Capture the cell that displays the provided text and extract its [x, y] central coordinate. 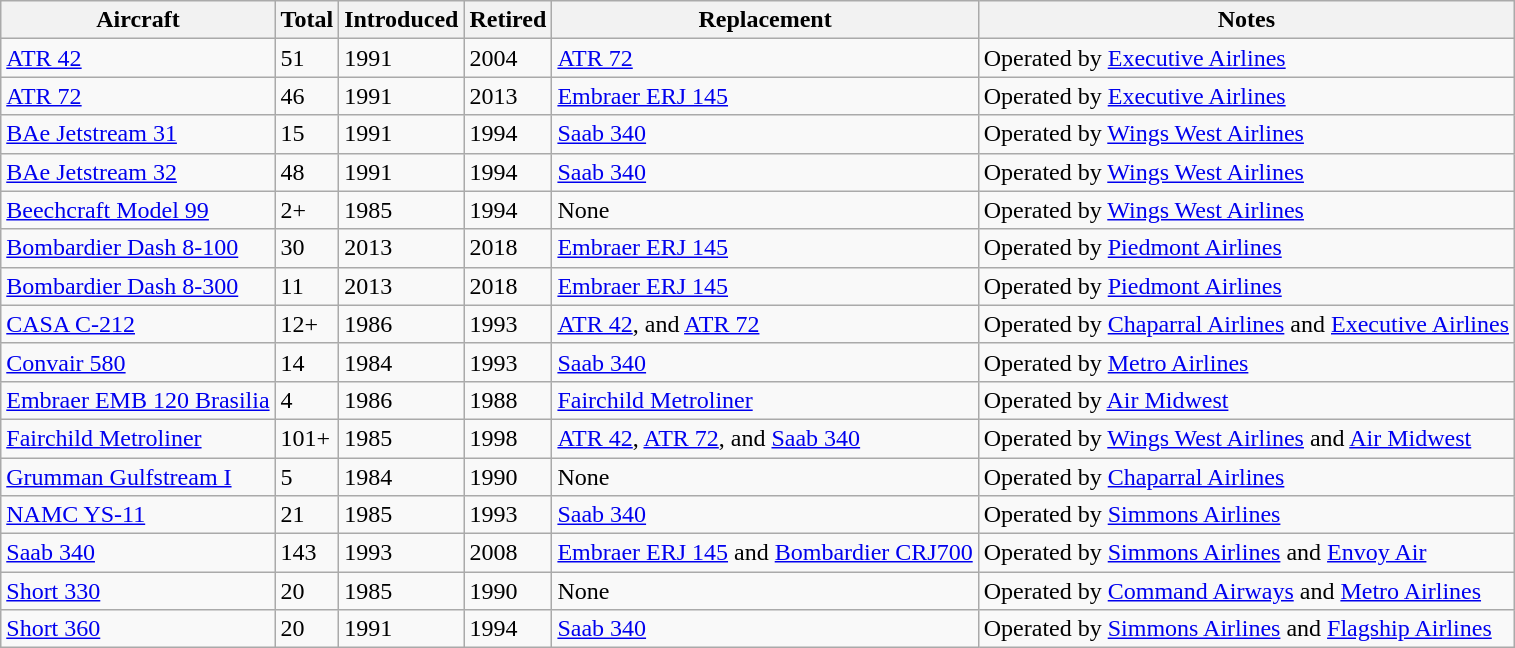
Operated by Air Midwest [1246, 400]
4 [307, 400]
2+ [307, 210]
Bombardier Dash 8-300 [138, 286]
Notes [1246, 20]
CASA C-212 [138, 324]
BAe Jetstream 31 [138, 134]
12+ [307, 324]
Retired [508, 20]
Operated by Chaparral Airlines and Executive Airlines [1246, 324]
1988 [508, 400]
Operated by Simmons Airlines [1246, 515]
Grumman Gulfstream I [138, 477]
46 [307, 96]
51 [307, 58]
ATR 42, and ATR 72 [765, 324]
1998 [508, 438]
Short 360 [138, 629]
Aircraft [138, 20]
30 [307, 248]
Operated by Chaparral Airlines [1246, 477]
Total [307, 20]
ATR 42 [138, 58]
21 [307, 515]
11 [307, 286]
NAMC YS-11 [138, 515]
Introduced [402, 20]
101+ [307, 438]
143 [307, 553]
Operated by Command Airways and Metro Airlines [1246, 591]
5 [307, 477]
Short 330 [138, 591]
Beechcraft Model 99 [138, 210]
2004 [508, 58]
14 [307, 362]
BAe Jetstream 32 [138, 172]
Bombardier Dash 8-100 [138, 248]
ATR 42, ATR 72, and Saab 340 [765, 438]
2008 [508, 553]
Operated by Wings West Airlines and Air Midwest [1246, 438]
Embraer EMB 120 Brasilia [138, 400]
Operated by Simmons Airlines and Envoy Air [1246, 553]
Embraer ERJ 145 and Bombardier CRJ700 [765, 553]
48 [307, 172]
Replacement [765, 20]
Convair 580 [138, 362]
15 [307, 134]
Operated by Simmons Airlines and Flagship Airlines [1246, 629]
Operated by Metro Airlines [1246, 362]
